Output the [X, Y] coordinate of the center of the cell containing the given text.  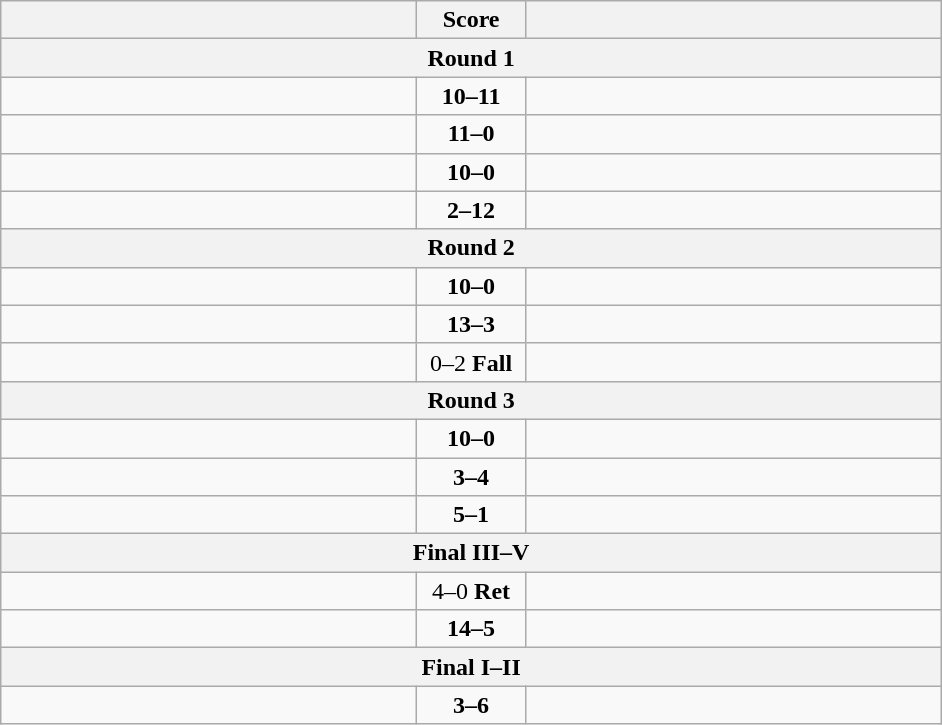
Score [472, 20]
Final I–II [472, 667]
10–11 [472, 96]
0–2 Fall [472, 362]
Round 2 [472, 248]
11–0 [472, 134]
13–3 [472, 324]
2–12 [472, 210]
Round 3 [472, 400]
Round 1 [472, 58]
3–4 [472, 477]
4–0 Ret [472, 591]
3–6 [472, 705]
Final III–V [472, 553]
5–1 [472, 515]
14–5 [472, 629]
